Search for the cell housing the specified text and yield its (x, y) center coordinate. 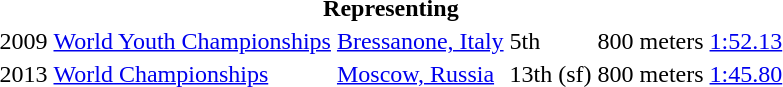
World Youth Championships (192, 41)
Bressanone, Italy (420, 41)
5th (550, 41)
800 meters (650, 41)
